For the text-containing cell, return its midpoint in (X, Y) coordinate format. 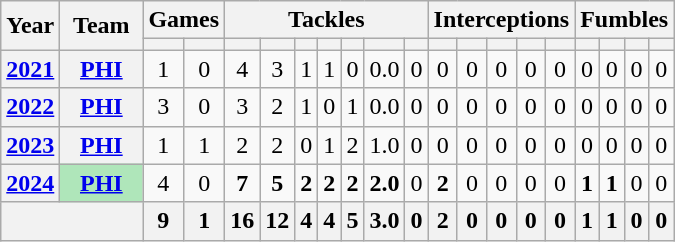
Fumbles (624, 20)
Team (102, 26)
Year (30, 26)
9 (164, 221)
7 (242, 183)
2024 (30, 183)
Tackles (326, 20)
2023 (30, 145)
Interceptions (502, 20)
16 (242, 221)
2022 (30, 107)
2021 (30, 69)
Games (184, 20)
1.0 (384, 145)
2.0 (384, 183)
12 (278, 221)
3.0 (384, 221)
